Return the (x, y) coordinate for the center point of the cell that contains the specified text.  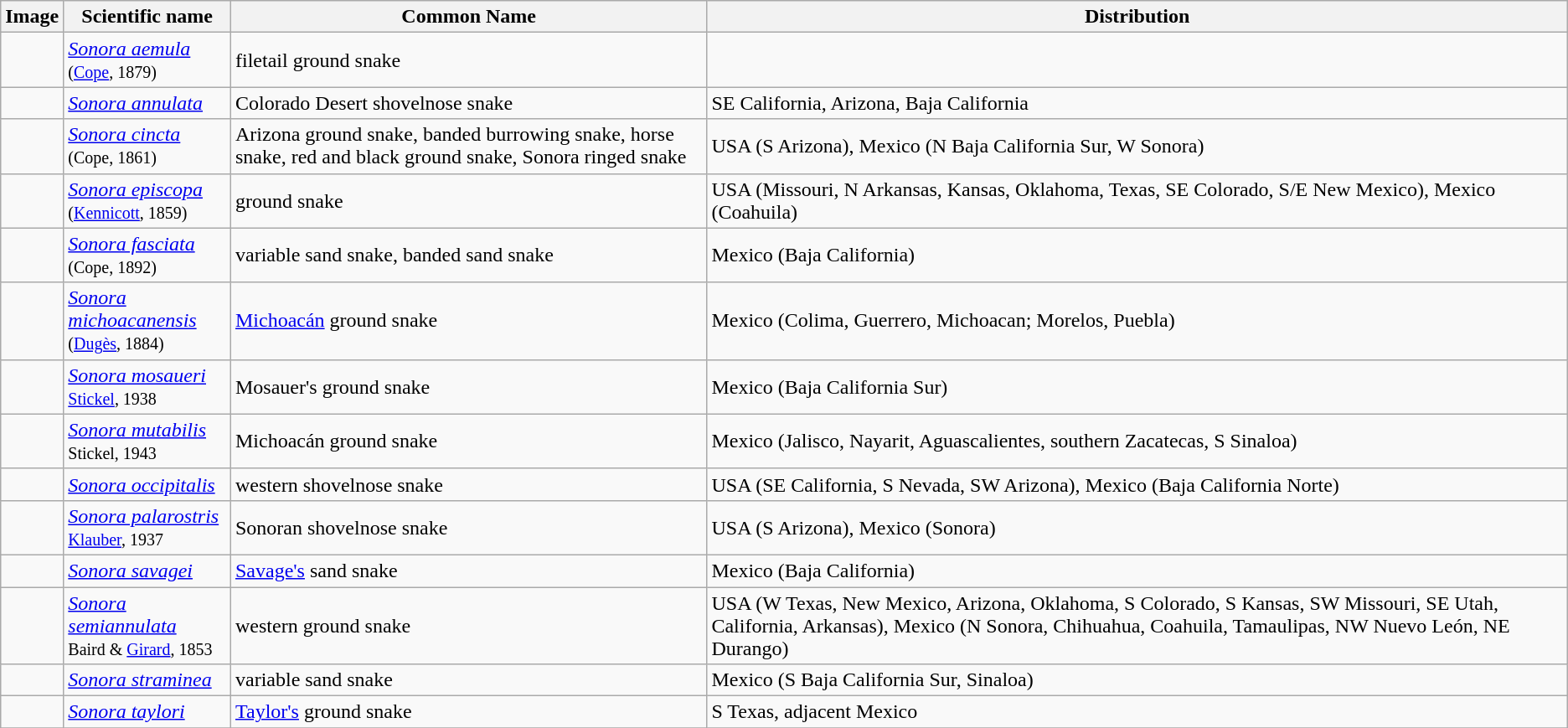
USA (S Arizona), Mexico (N Baja California Sur, W Sonora) (1137, 146)
Mexico (Jalisco, Nayarit, Aguascalientes, southern Zacatecas, S Sinaloa) (1137, 441)
Sonora semiannulata Baird & Girard, 1853 (147, 625)
filetail ground snake (468, 60)
variable sand snake, banded sand snake (468, 255)
Scientific name (147, 17)
western shovelnose snake (468, 484)
Mexico (Baja California Sur) (1137, 387)
ground snake (468, 201)
Sonora straminea (147, 680)
Sonora cincta (Cope, 1861) (147, 146)
USA (Missouri, N Arkansas, Kansas, Oklahoma, Texas, SE Colorado, S/E New Mexico), Mexico (Coahuila) (1137, 201)
western ground snake (468, 625)
USA (S Arizona), Mexico (Sonora) (1137, 528)
Sonora mosaueri Stickel, 1938 (147, 387)
Sonora savagei (147, 571)
Mexico (S Baja California Sur, Sinaloa) (1137, 680)
Sonora taylori (147, 712)
Sonora occipitalis (147, 484)
Colorado Desert shovelnose snake (468, 103)
Sonora aemula (Cope, 1879) (147, 60)
Sonoran shovelnose snake (468, 528)
Distribution (1137, 17)
Sonora annulata (147, 103)
Common Name (468, 17)
Sonora episcopa (Kennicott, 1859) (147, 201)
Mexico (Colima, Guerrero, Michoacan; Morelos, Puebla) (1137, 321)
Savage's sand snake (468, 571)
Sonora fasciata (Cope, 1892) (147, 255)
variable sand snake (468, 680)
SE California, Arizona, Baja California (1137, 103)
Taylor's ground snake (468, 712)
Image (32, 17)
USA (SE California, S Nevada, SW Arizona), Mexico (Baja California Norte) (1137, 484)
Sonora palarostris Klauber, 1937 (147, 528)
Sonora mutabilis Stickel, 1943 (147, 441)
Mosauer's ground snake (468, 387)
Arizona ground snake, banded burrowing snake, horse snake, red and black ground snake, Sonora ringed snake (468, 146)
Sonora michoacanensis (Dugès, 1884) (147, 321)
S Texas, adjacent Mexico (1137, 712)
